Return the [x, y] coordinate for the center point of the cell that contains the specified text.  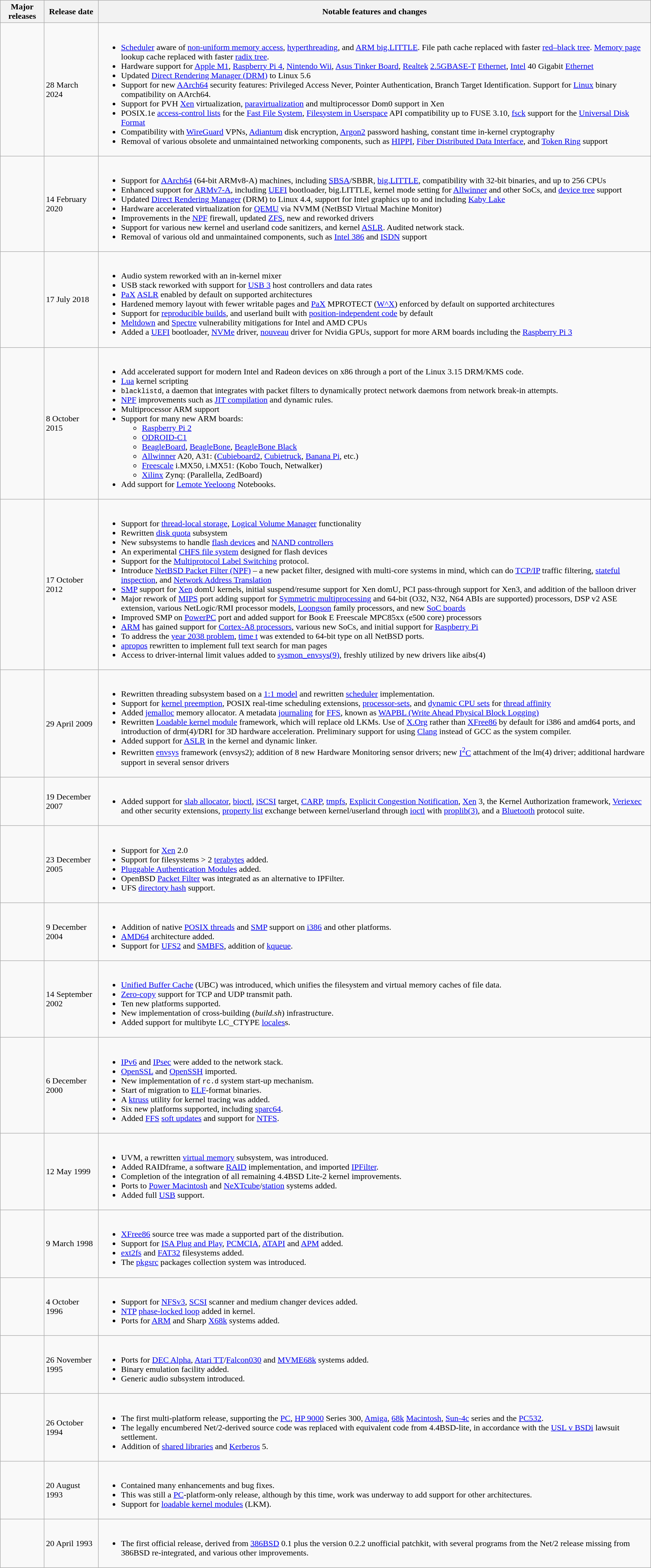
Support for NFSv3, SCSI scanner and medium changer devices added.NTP phase-locked loop added in kernel.Ports for ARM and Sharp X68k systems added. [374, 1306]
19 December 2007 [71, 802]
9 March 1998 [71, 1244]
20 April 1993 [71, 1543]
Addition of native POSIX threads and SMP support on i386 and other platforms.AMD64 architecture added.Support for UFS2 and SMBFS, addition of kqueue. [374, 932]
20 August 1993 [71, 1490]
Notable features and changes [374, 12]
28 March 2024 [71, 90]
14 February 2020 [71, 204]
23 December 2005 [71, 864]
6 December 2000 [71, 1085]
29 April 2009 [71, 724]
17 October 2012 [71, 585]
26 November 1995 [71, 1365]
4 October 1996 [71, 1306]
Ports for DEC Alpha, Atari TT/Falcon030 and MVME68k systems added.Binary emulation facility added.Generic audio subsystem introduced. [374, 1365]
8 October 2015 [71, 423]
Major releases [22, 12]
12 May 1999 [71, 1171]
17 July 2018 [71, 300]
Release date [71, 12]
9 December 2004 [71, 932]
26 October 1994 [71, 1427]
14 September 2002 [71, 999]
